Pinpoint the cell where the given text exists, returning its [x, y] midpoint coordinate. 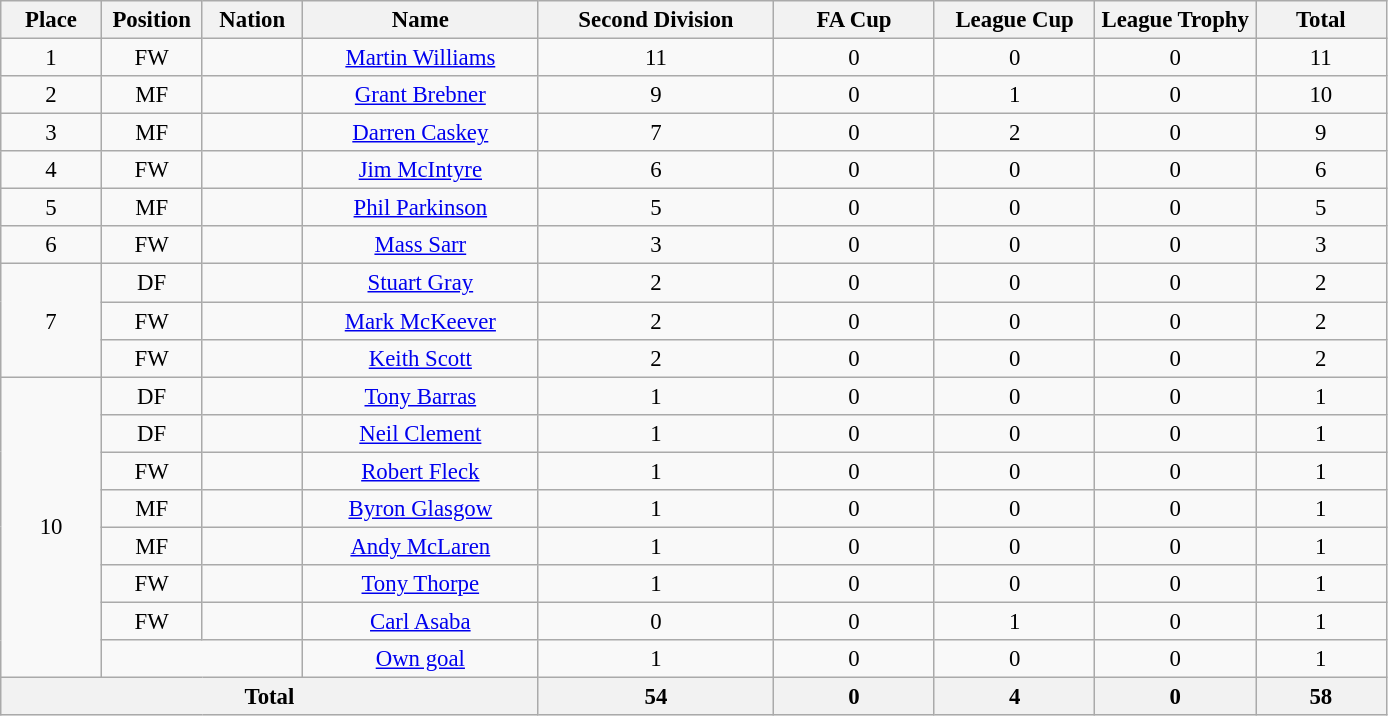
58 [1322, 697]
Martin Williams [421, 58]
Grant Brebner [421, 95]
54 [656, 697]
FA Cup [854, 20]
Place [52, 20]
Darren Caskey [421, 133]
Second Division [656, 20]
Phil Parkinson [421, 208]
Andy McLaren [421, 546]
Tony Barras [421, 396]
Carl Asaba [421, 621]
Mass Sarr [421, 245]
Nation [252, 20]
Stuart Gray [421, 283]
Position [152, 20]
Robert Fleck [421, 471]
Keith Scott [421, 358]
Neil Clement [421, 433]
League Trophy [1176, 20]
Mark McKeever [421, 321]
Name [421, 20]
Own goal [421, 659]
Jim McIntyre [421, 170]
Tony Thorpe [421, 584]
League Cup [1014, 20]
Byron Glasgow [421, 509]
